Search for the cell housing the specified text and yield its (X, Y) center coordinate. 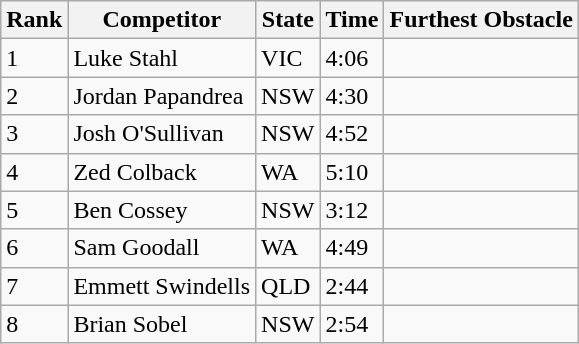
8 (34, 324)
Zed Colback (162, 172)
Furthest Obstacle (481, 20)
2 (34, 96)
4:06 (352, 58)
4 (34, 172)
4:49 (352, 248)
2:54 (352, 324)
3 (34, 134)
Josh O'Sullivan (162, 134)
State (288, 20)
Jordan Papandrea (162, 96)
5:10 (352, 172)
Time (352, 20)
5 (34, 210)
Competitor (162, 20)
6 (34, 248)
4:52 (352, 134)
Sam Goodall (162, 248)
2:44 (352, 286)
3:12 (352, 210)
7 (34, 286)
Rank (34, 20)
Ben Cossey (162, 210)
Luke Stahl (162, 58)
QLD (288, 286)
Emmett Swindells (162, 286)
VIC (288, 58)
4:30 (352, 96)
Brian Sobel (162, 324)
1 (34, 58)
